Return the (X, Y) coordinate for the center point of the cell that contains the specified text.  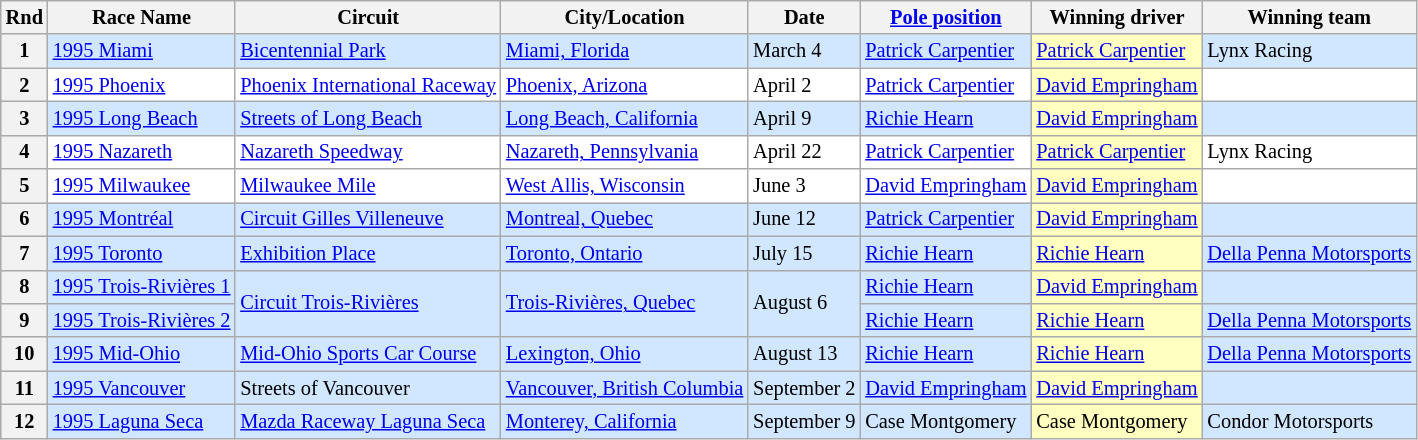
Exhibition Place (368, 253)
1995 Montréal (142, 219)
August 6 (804, 304)
September 2 (804, 388)
July 15 (804, 253)
1995 Miami (142, 51)
City/Location (624, 17)
9 (24, 320)
Miami, Florida (624, 51)
Pole position (946, 17)
September 9 (804, 421)
April 2 (804, 85)
Lexington, Ohio (624, 354)
1995 Vancouver (142, 388)
Circuit (368, 17)
June 12 (804, 219)
March 4 (804, 51)
1 (24, 51)
Circuit Trois-Rivières (368, 304)
Streets of Long Beach (368, 118)
11 (24, 388)
Circuit Gilles Villeneuve (368, 219)
Phoenix International Raceway (368, 85)
Winning team (1310, 17)
Date (804, 17)
Montreal, Quebec (624, 219)
Vancouver, British Columbia (624, 388)
1995 Mid-Ohio (142, 354)
April 9 (804, 118)
5 (24, 186)
Toronto, Ontario (624, 253)
8 (24, 287)
Streets of Vancouver (368, 388)
1995 Nazareth (142, 152)
Monterey, California (624, 421)
Winning driver (1116, 17)
2 (24, 85)
1995 Trois-Rivières 1 (142, 287)
1995 Phoenix (142, 85)
Long Beach, California (624, 118)
Trois-Rivières, Quebec (624, 304)
Mid-Ohio Sports Car Course (368, 354)
August 13 (804, 354)
12 (24, 421)
4 (24, 152)
1995 Long Beach (142, 118)
1995 Trois-Rivières 2 (142, 320)
6 (24, 219)
1995 Milwaukee (142, 186)
10 (24, 354)
Condor Motorsports (1310, 421)
7 (24, 253)
Milwaukee Mile (368, 186)
June 3 (804, 186)
West Allis, Wisconsin (624, 186)
3 (24, 118)
April 22 (804, 152)
1995 Laguna Seca (142, 421)
Bicentennial Park (368, 51)
Rnd (24, 17)
Nazareth Speedway (368, 152)
1995 Toronto (142, 253)
Mazda Raceway Laguna Seca (368, 421)
Race Name (142, 17)
Nazareth, Pennsylvania (624, 152)
Phoenix, Arizona (624, 85)
